Determine the (X, Y) coordinate at the center of the cell enclosing the given text.  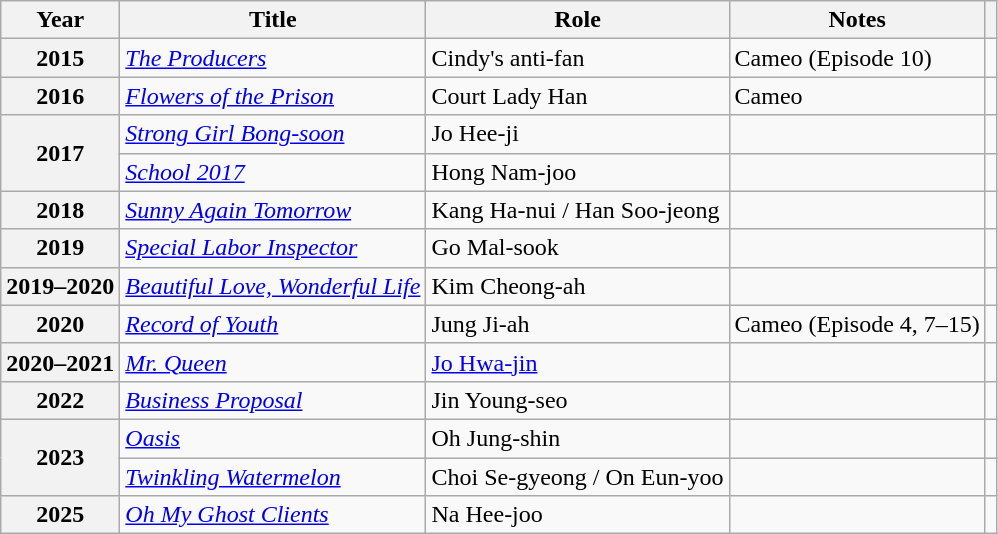
Strong Girl Bong-soon (273, 134)
Kang Ha-nui / Han Soo-jeong (578, 210)
2016 (60, 96)
Oasis (273, 438)
Jo Hwa-jin (578, 362)
2018 (60, 210)
2019–2020 (60, 286)
2019 (60, 248)
Choi Se-gyeong / On Eun-yoo (578, 477)
The Producers (273, 58)
Go Mal-sook (578, 248)
2017 (60, 153)
Jo Hee-ji (578, 134)
Cameo (857, 96)
Kim Cheong-ah (578, 286)
Twinkling Watermelon (273, 477)
Cameo (Episode 10) (857, 58)
Oh Jung-shin (578, 438)
Title (273, 20)
2023 (60, 457)
School 2017 (273, 172)
Hong Nam-joo (578, 172)
Record of Youth (273, 324)
Role (578, 20)
Jin Young-seo (578, 400)
2022 (60, 400)
Beautiful Love, Wonderful Life (273, 286)
Na Hee-joo (578, 515)
Year (60, 20)
Special Labor Inspector (273, 248)
2020–2021 (60, 362)
Jung Ji-ah (578, 324)
Cindy's anti-fan (578, 58)
Mr. Queen (273, 362)
2015 (60, 58)
Oh My Ghost Clients (273, 515)
2025 (60, 515)
Notes (857, 20)
Sunny Again Tomorrow (273, 210)
Business Proposal (273, 400)
2020 (60, 324)
Cameo (Episode 4, 7–15) (857, 324)
Court Lady Han (578, 96)
Flowers of the Prison (273, 96)
